Determine the (x, y) coordinate at the center of the cell enclosing the given text.  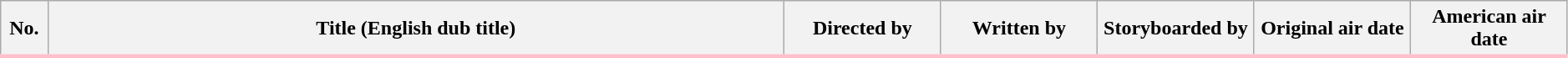
Directed by (863, 29)
American air date (1489, 29)
Original air date (1332, 29)
Written by (1019, 29)
No. (24, 29)
Storyboarded by (1176, 29)
Title (English dub title) (416, 29)
